Find where the given text appears and provide that cell's center as (X, Y) coordinate. 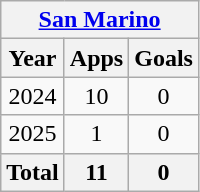
2025 (33, 134)
Apps (96, 58)
2024 (33, 96)
1 (96, 134)
San Marino (100, 20)
Goals (164, 58)
Total (33, 172)
Year (33, 58)
10 (96, 96)
11 (96, 172)
